Pinpoint the cell where the given text exists, returning its (X, Y) midpoint coordinate. 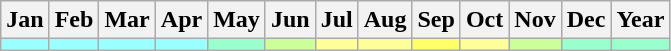
Apr (181, 20)
Mar (127, 20)
Jan (25, 20)
Jul (336, 20)
Sep (436, 20)
Nov (535, 20)
Oct (484, 20)
Feb (74, 20)
Year (640, 20)
Jun (290, 20)
Dec (586, 20)
May (237, 20)
Aug (385, 20)
